From the cell containing the given text, extract its center point as (X, Y) coordinate. 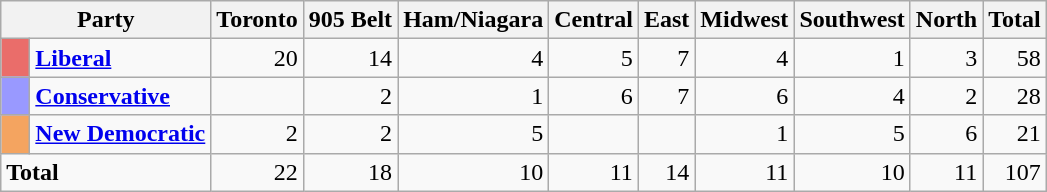
Central (594, 20)
Party (106, 20)
Conservative (120, 96)
22 (257, 172)
58 (1015, 58)
East (666, 20)
Midwest (744, 20)
North (946, 20)
Liberal (120, 58)
Southwest (852, 20)
21 (1015, 134)
Toronto (257, 20)
905 Belt (350, 20)
3 (946, 58)
20 (257, 58)
New Democratic (120, 134)
107 (1015, 172)
Ham/Niagara (474, 20)
28 (1015, 96)
18 (350, 172)
